From the cell containing the given text, extract its center point as [X, Y] coordinate. 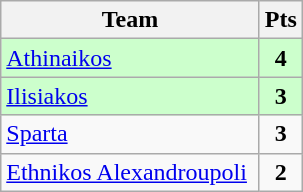
Sparta [130, 134]
2 [280, 172]
Ethnikos Alexandroupoli [130, 172]
Pts [280, 20]
Team [130, 20]
Athinaikos [130, 58]
4 [280, 58]
Ilisiakos [130, 96]
